Search for the cell housing the specified text and yield its (X, Y) center coordinate. 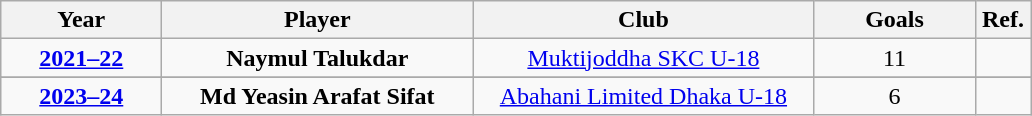
2023–24 (82, 96)
Muktijoddha SKC U-18 (644, 58)
6 (894, 96)
Year (82, 20)
Ref. (1003, 20)
Naymul Talukdar (318, 58)
Player (318, 20)
Md Yeasin Arafat Sifat (318, 96)
2021–22 (82, 58)
Goals (894, 20)
11 (894, 58)
Abahani Limited Dhaka U-18 (644, 96)
Club (644, 20)
